Return [X, Y] of the center of cell containing provided text 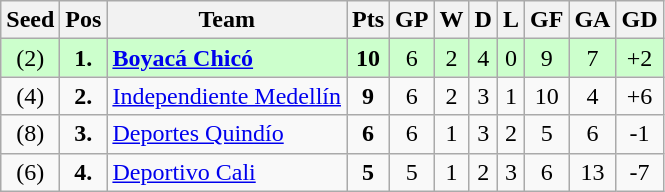
Deportivo Cali [227, 172]
13 [592, 172]
Seed [30, 20]
(6) [30, 172]
GA [592, 20]
4. [84, 172]
-1 [640, 134]
W [452, 20]
Independiente Medellín [227, 96]
Pts [368, 20]
GF [547, 20]
1. [84, 58]
D [483, 20]
+6 [640, 96]
0 [510, 58]
Team [227, 20]
+2 [640, 58]
7 [592, 58]
GD [640, 20]
(4) [30, 96]
3. [84, 134]
GP [412, 20]
(2) [30, 58]
L [510, 20]
2. [84, 96]
Boyacá Chicó [227, 58]
Pos [84, 20]
(8) [30, 134]
-7 [640, 172]
Deportes Quindío [227, 134]
